Search for the cell housing the specified text and yield its [x, y] center coordinate. 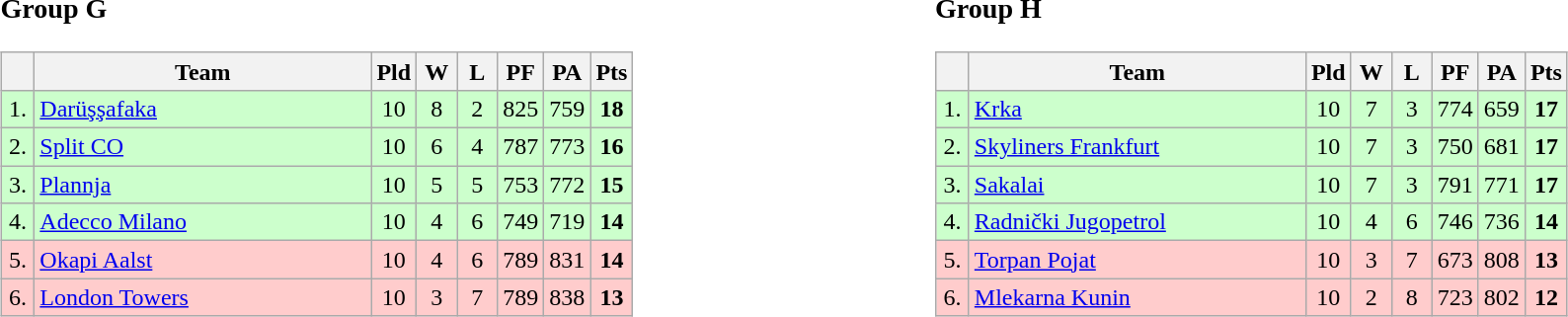
787 [521, 147]
Darüşşafaka [203, 109]
771 [1501, 185]
15 [612, 185]
736 [1501, 222]
749 [521, 222]
772 [567, 185]
Skyliners Frankfurt [1137, 147]
681 [1501, 147]
Torpan Pojat [1137, 260]
673 [1455, 260]
831 [567, 260]
791 [1455, 185]
Sakalai [1137, 185]
Mlekarna Kunin [1137, 297]
Krka [1137, 109]
18 [612, 109]
Radnički Jugopetrol [1137, 222]
825 [521, 109]
659 [1501, 109]
808 [1501, 260]
16 [612, 147]
Okapi Aalst [203, 260]
Adecco Milano [203, 222]
773 [567, 147]
759 [567, 109]
Split CO [203, 147]
774 [1455, 109]
723 [1455, 297]
753 [521, 185]
719 [567, 222]
838 [567, 297]
746 [1455, 222]
802 [1501, 297]
London Towers [203, 297]
12 [1546, 297]
750 [1455, 147]
Plannja [203, 185]
